Extract the (X, Y) coordinate from the center of the cell holding the provided text.  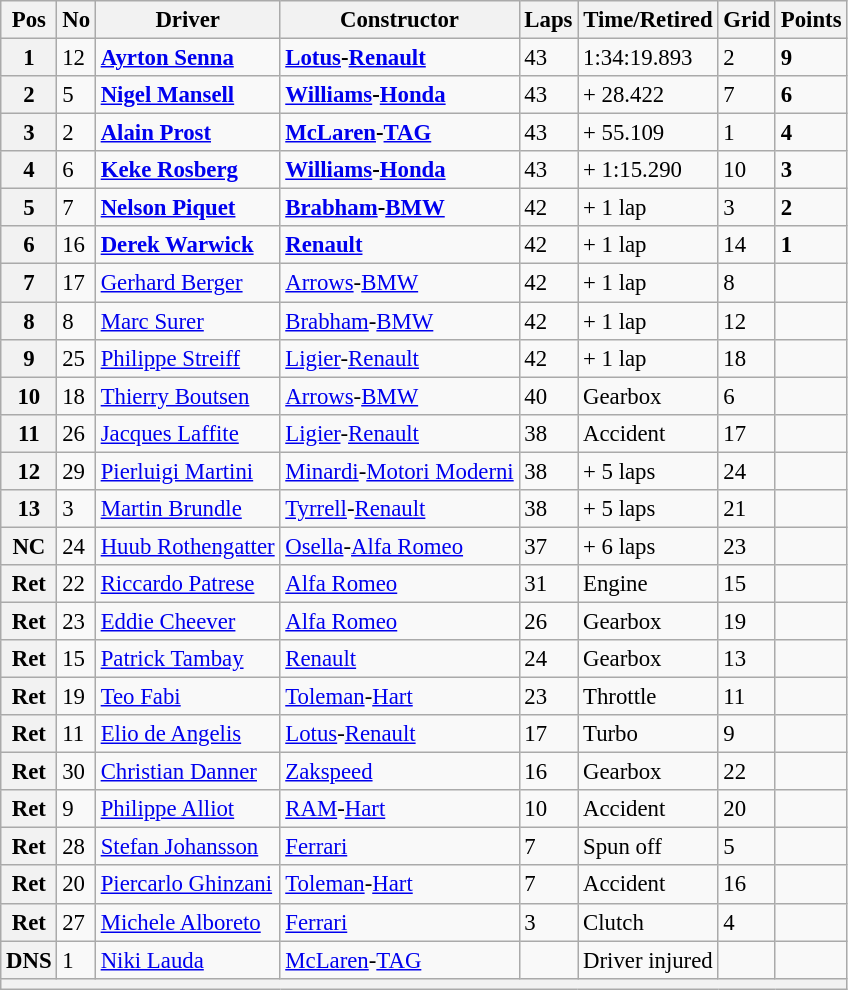
Keke Rosberg (188, 170)
Osella-Alfa Romeo (400, 546)
Driver injured (648, 960)
Alain Prost (188, 133)
Turbo (648, 734)
Piercarlo Ghinzani (188, 885)
Spun off (648, 847)
Elio de Angelis (188, 734)
Laps (548, 20)
Nelson Piquet (188, 208)
1:34:19.893 (648, 58)
Michele Alboreto (188, 922)
Riccardo Patrese (188, 584)
30 (76, 772)
No (76, 20)
DNS (29, 960)
Thierry Boutsen (188, 396)
Clutch (648, 922)
Martin Brundle (188, 509)
Derek Warwick (188, 245)
Nigel Mansell (188, 95)
Teo Fabi (188, 697)
37 (548, 546)
Points (810, 20)
NC (29, 546)
Jacques Laffite (188, 433)
Constructor (400, 20)
+ 28.422 (648, 95)
27 (76, 922)
25 (76, 358)
14 (746, 245)
Eddie Cheever (188, 621)
Christian Danner (188, 772)
Gerhard Berger (188, 283)
Grid (746, 20)
Tyrrell-Renault (400, 509)
RAM-Hart (400, 809)
21 (746, 509)
Pierluigi Martini (188, 471)
Pos (29, 20)
Engine (648, 584)
Philippe Streiff (188, 358)
+ 6 laps (648, 546)
40 (548, 396)
Marc Surer (188, 321)
Huub Rothengatter (188, 546)
Zakspeed (400, 772)
Patrick Tambay (188, 659)
Driver (188, 20)
+ 55.109 (648, 133)
Philippe Alliot (188, 809)
28 (76, 847)
Minardi-Motori Moderni (400, 471)
Time/Retired (648, 20)
+ 1:15.290 (648, 170)
29 (76, 471)
31 (548, 584)
Ayrton Senna (188, 58)
Throttle (648, 697)
Niki Lauda (188, 960)
Stefan Johansson (188, 847)
